Identify which cell holds the provided text, then report its [x, y] central coordinate. 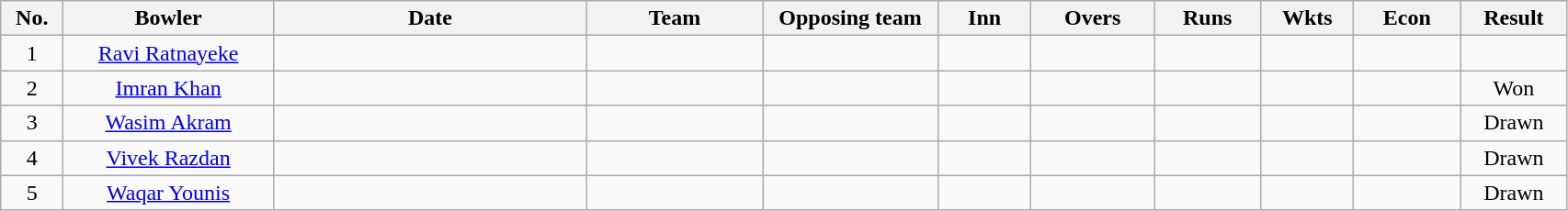
2 [32, 88]
Bowler [169, 18]
Team [675, 18]
5 [32, 193]
Runs [1208, 18]
3 [32, 123]
Ravi Ratnayeke [169, 53]
Won [1514, 88]
Vivek Razdan [169, 158]
Waqar Younis [169, 193]
1 [32, 53]
Opposing team [851, 18]
Econ [1407, 18]
4 [32, 158]
Result [1514, 18]
Overs [1093, 18]
Inn [985, 18]
No. [32, 18]
Imran Khan [169, 88]
Wkts [1307, 18]
Wasim Akram [169, 123]
Date [430, 18]
